Search for the cell housing the specified text and yield its (x, y) center coordinate. 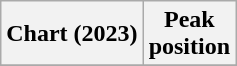
Chart (2023) (72, 34)
Peakposition (189, 34)
